Return the (X, Y) coordinate for the center point of the cell that contains the specified text.  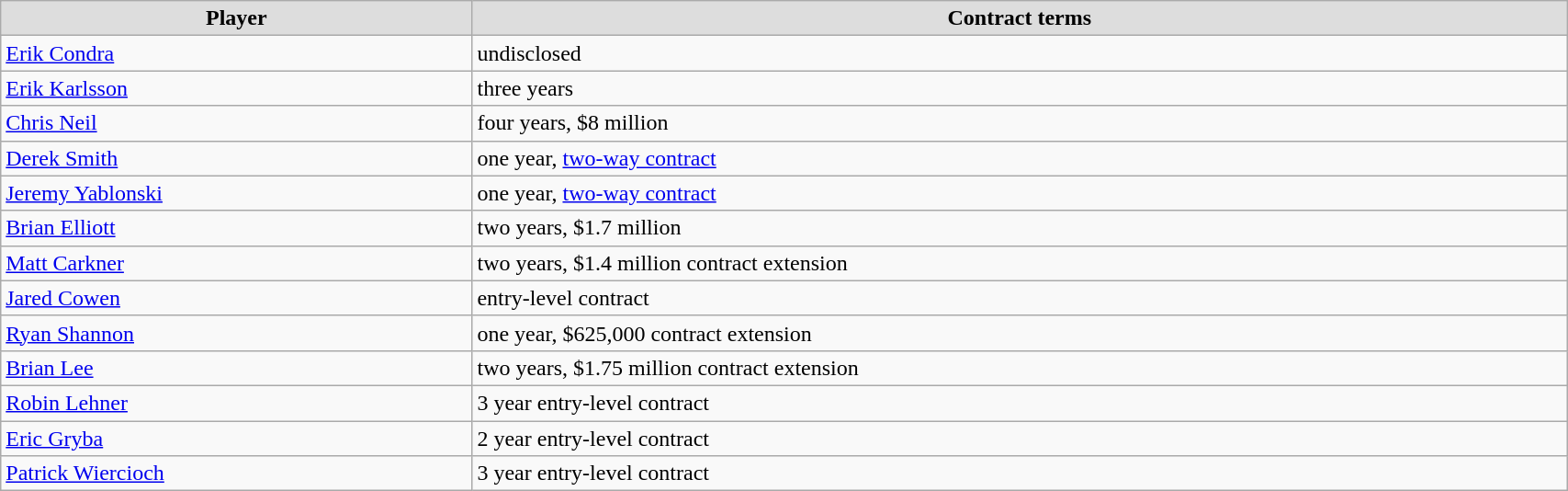
Jeremy Yablonski (237, 193)
2 year entry-level contract (1020, 439)
two years, $1.4 million contract extension (1020, 263)
four years, $8 million (1020, 123)
Patrick Wiercioch (237, 474)
Jared Cowen (237, 298)
Brian Elliott (237, 228)
Ryan Shannon (237, 333)
Chris Neil (237, 123)
Matt Carkner (237, 263)
Robin Lehner (237, 403)
Erik Condra (237, 53)
Brian Lee (237, 368)
Player (237, 18)
two years, $1.7 million (1020, 228)
one year, $625,000 contract extension (1020, 333)
two years, $1.75 million contract extension (1020, 368)
Erik Karlsson (237, 88)
Eric Gryba (237, 439)
undisclosed (1020, 53)
three years (1020, 88)
entry-level contract (1020, 298)
Contract terms (1020, 18)
Derek Smith (237, 158)
